Find where the given text appears and provide that cell's center as [x, y] coordinate. 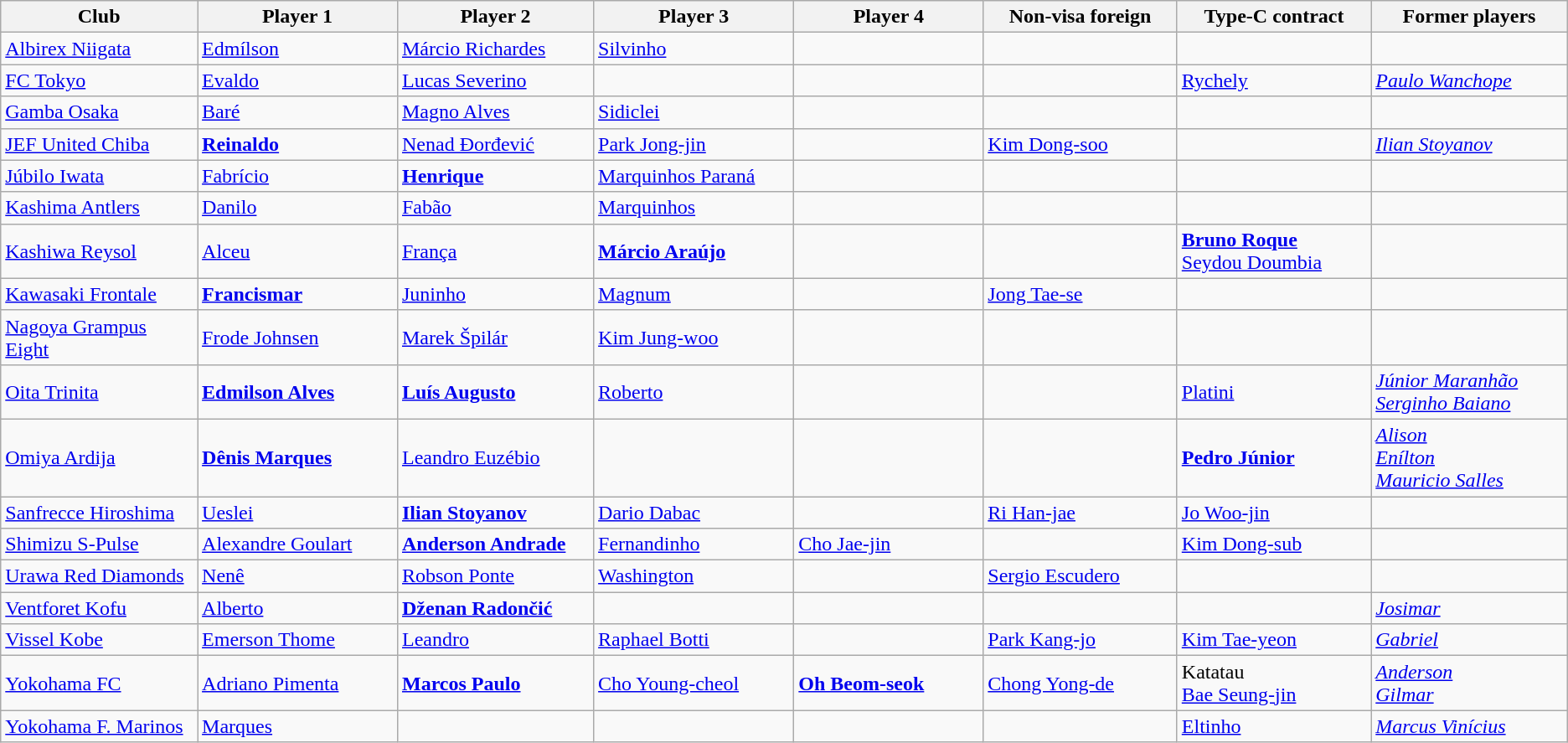
Ueslei [298, 512]
Edmílson [298, 49]
Alberto [298, 608]
Marcos Paulo [495, 684]
Kim Jung-woo [694, 337]
Shimizu S-Pulse [99, 544]
Lucas Severino [495, 80]
Park Jong-jin [694, 144]
Oh Beom-seok [889, 684]
Katatau Bae Seung-jin [1273, 684]
Non-visa foreign [1081, 17]
Fabão [495, 208]
Platini [1273, 392]
Cho Jae-jin [889, 544]
Chong Yong-de [1081, 684]
Marcus Vinícius [1469, 726]
Player 2 [495, 17]
Vissel Kobe [99, 640]
Marek Špilár [495, 337]
Roberto [694, 392]
Fabrício [298, 176]
Baré [298, 112]
Magnum [694, 294]
Park Kang-jo [1081, 640]
Kim Tae-yeon [1273, 640]
Robson Ponte [495, 576]
Kashima Antlers [99, 208]
Bruno Roque Seydou Doumbia [1273, 251]
Washington [694, 576]
Nenad Đorđević [495, 144]
Type-C contract [1273, 17]
Emerson Thome [298, 640]
Henrique [495, 176]
Júbilo Iwata [99, 176]
Danilo [298, 208]
Jo Woo-jin [1273, 512]
Marquinhos Paraná [694, 176]
Nenê [298, 576]
Francismar [298, 294]
Leandro [495, 640]
Ri Han-jae [1081, 512]
Evaldo [298, 80]
Adriano Pimenta [298, 684]
Gabriel [1469, 640]
Kawasaki Frontale [99, 294]
Player 4 [889, 17]
Club [99, 17]
Dario Dabac [694, 512]
Former players [1469, 17]
Frode Johnsen [298, 337]
Gamba Osaka [99, 112]
Sergio Escudero [1081, 576]
Marques [298, 726]
Kim Dong-soo [1081, 144]
Silvinho [694, 49]
FC Tokyo [99, 80]
Sanfrecce Hiroshima [99, 512]
Fernandinho [694, 544]
Ventforet Kofu [99, 608]
Kim Dong-sub [1273, 544]
Albirex Niigata [99, 49]
Anderson Andrade [495, 544]
Reinaldo [298, 144]
Magno Alves [495, 112]
Alexandre Goulart [298, 544]
Rychely [1273, 80]
Dženan Radončić [495, 608]
Márcio Richardes [495, 49]
França [495, 251]
Dênis Marques [298, 457]
Juninho [495, 294]
Alison Enílton Mauricio Salles [1469, 457]
Josimar [1469, 608]
Oita Trinita [99, 392]
Alceu [298, 251]
Nagoya Grampus Eight [99, 337]
Yokohama F. Marinos [99, 726]
Márcio Araújo [694, 251]
Marquinhos [694, 208]
Pedro Júnior [1273, 457]
Omiya Ardija [99, 457]
Kashiwa Reysol [99, 251]
Luís Augusto [495, 392]
Yokohama FC [99, 684]
Leandro Euzébio [495, 457]
Player 3 [694, 17]
Sidiclei [694, 112]
Paulo Wanchope [1469, 80]
Raphael Botti [694, 640]
Player 1 [298, 17]
Edmilson Alves [298, 392]
Urawa Red Diamonds [99, 576]
Júnior Maranhão Serginho Baiano [1469, 392]
Anderson Gilmar [1469, 684]
Eltinho [1273, 726]
Jong Tae-se [1081, 294]
Cho Young-cheol [694, 684]
JEF United Chiba [99, 144]
